Identify which cell holds the provided text, then report its [x, y] central coordinate. 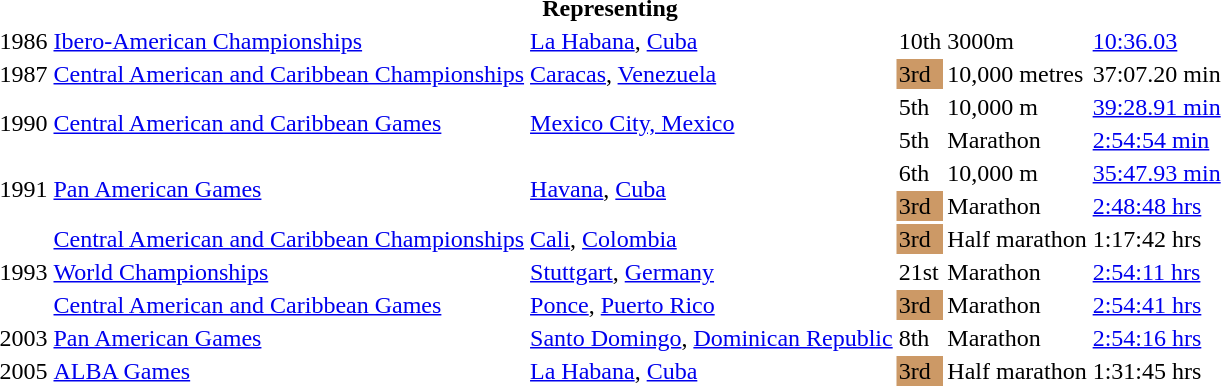
6th [920, 173]
3000m [1017, 41]
8th [920, 338]
Mexico City, Mexico [712, 124]
Ponce, Puerto Rico [712, 305]
Stuttgart, Germany [712, 272]
10,000 metres [1017, 74]
10th [920, 41]
ALBA Games [289, 371]
Caracas, Venezuela [712, 74]
Ibero-American Championships [289, 41]
Havana, Cuba [712, 190]
Santo Domingo, Dominican Republic [712, 338]
Cali, Colombia [712, 239]
21st [920, 272]
World Championships [289, 272]
